Provide the (X, Y) coordinate of the cell's center where the given text is located.  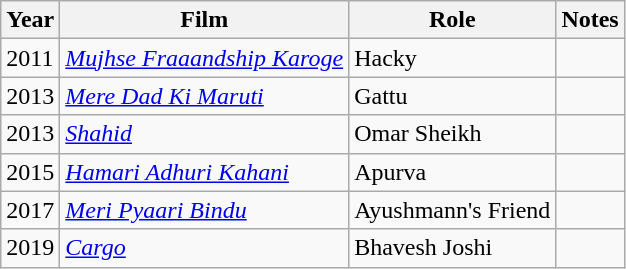
2011 (30, 58)
Omar Sheikh (452, 134)
Cargo (204, 248)
Ayushmann's Friend (452, 210)
Apurva (452, 172)
2019 (30, 248)
Hamari Adhuri Kahani (204, 172)
Meri Pyaari Bindu (204, 210)
Hacky (452, 58)
Shahid (204, 134)
Year (30, 20)
Gattu (452, 96)
Bhavesh Joshi (452, 248)
Role (452, 20)
2015 (30, 172)
Mere Dad Ki Maruti (204, 96)
Film (204, 20)
2017 (30, 210)
Mujhse Fraaandship Karoge (204, 58)
Notes (590, 20)
